Capture the cell that displays the provided text and extract its [x, y] central coordinate. 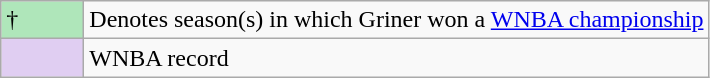
Denotes season(s) in which Griner won a WNBA championship [396, 20]
† [42, 20]
WNBA record [396, 58]
